Extract the (X, Y) coordinate from the center of the cell holding the provided text.  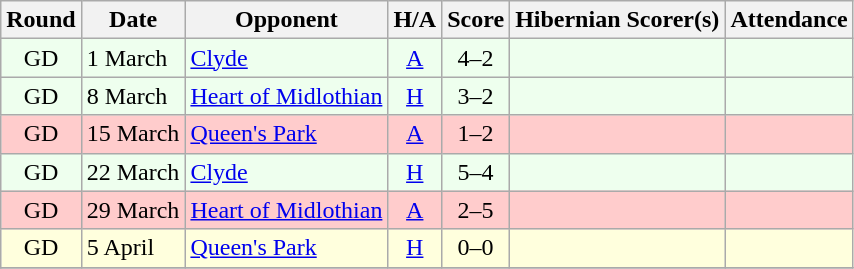
Attendance (789, 20)
H/A (415, 20)
4–2 (476, 58)
29 March (133, 210)
2–5 (476, 210)
8 March (133, 96)
15 March (133, 134)
Score (476, 20)
Opponent (286, 20)
1–2 (476, 134)
22 March (133, 172)
Round (41, 20)
1 March (133, 58)
Date (133, 20)
Hibernian Scorer(s) (618, 20)
0–0 (476, 248)
5 April (133, 248)
5–4 (476, 172)
3–2 (476, 96)
